Find where the given text appears and provide that cell's center as (X, Y) coordinate. 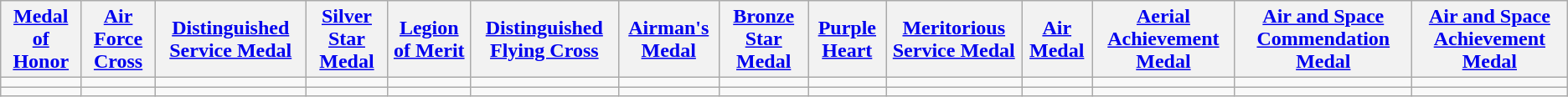
Distinguished Service Medal (230, 39)
Distinguished Flying Cross (544, 39)
Legion of Merit (429, 39)
Aerial Achievement Medal (1164, 39)
Meritorious Service Medal (954, 39)
Air and Space Achievement Medal (1489, 39)
Air Force Cross (119, 39)
Medal of Honor (41, 39)
Silver Star Medal (347, 39)
Air and Space Commendation Medal (1323, 39)
Airman's Medal (668, 39)
Purple Heart (848, 39)
Bronze Star Medal (764, 39)
Air Medal (1057, 39)
